Scan for the cell matching the given text and deliver its (X, Y) coordinate at center. 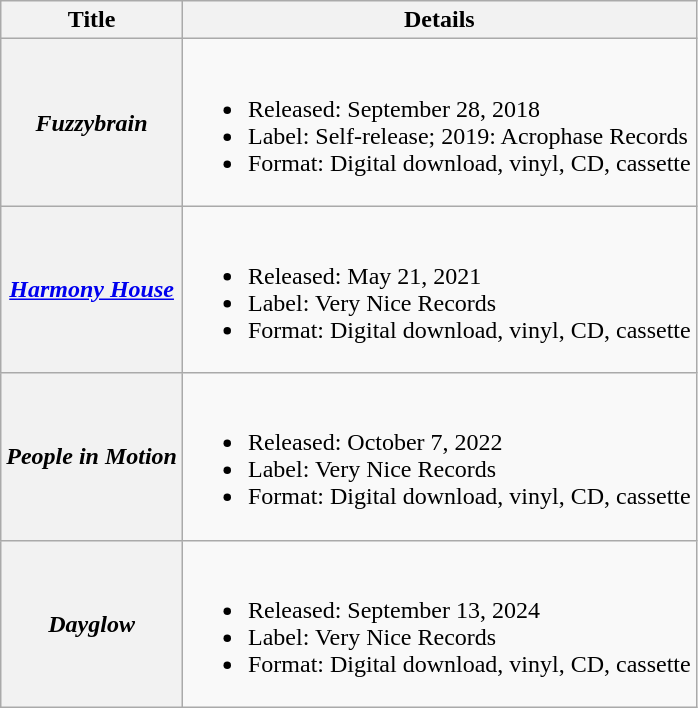
Released: October 7, 2022Label: Very Nice RecordsFormat: Digital download, vinyl, CD, cassette (439, 456)
Harmony House (92, 290)
Released: May 21, 2021Label: Very Nice RecordsFormat: Digital download, vinyl, CD, cassette (439, 290)
People in Motion (92, 456)
Released: September 28, 2018Label: Self-release; 2019: Acrophase RecordsFormat: Digital download, vinyl, CD, cassette (439, 122)
Dayglow (92, 624)
Details (439, 20)
Title (92, 20)
Fuzzybrain (92, 122)
Released: September 13, 2024Label: Very Nice RecordsFormat: Digital download, vinyl, CD, cassette (439, 624)
